Extract the (X, Y) coordinate from the center of the cell holding the provided text.  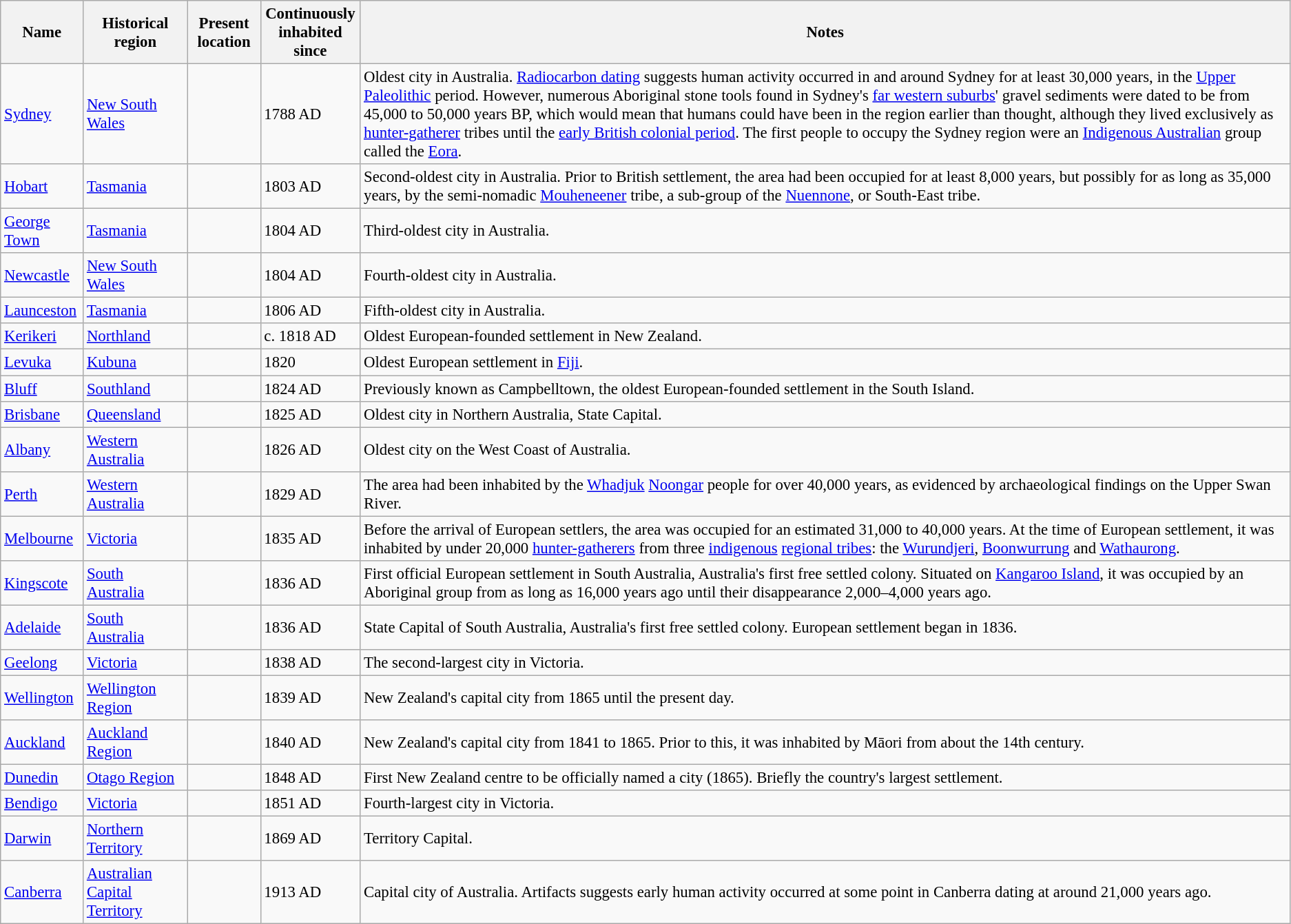
George Town (42, 232)
Notes (825, 32)
Fourth-largest city in Victoria. (825, 803)
Sydney (42, 114)
1824 AD (310, 389)
Auckland (42, 743)
Northland (136, 337)
First New Zealand centre to be officially named a city (1865). Briefly the country's largest settlement. (825, 778)
1835 AD (310, 539)
Brisbane (42, 414)
1840 AD (310, 743)
Third-oldest city in Australia. (825, 232)
1848 AD (310, 778)
Historical region (136, 32)
The second-largest city in Victoria. (825, 663)
Adelaide (42, 627)
1913 AD (310, 892)
Wellington Region (136, 697)
Oldest city in Northern Australia, State Capital. (825, 414)
Capital city of Australia. Artifacts suggests early human activity occurred at some point in Canberra dating at around 21,000 years ago. (825, 892)
Continuouslyinhabited since (310, 32)
Perth (42, 493)
1820 (310, 362)
Present location (224, 32)
Levuka (42, 362)
Dunedin (42, 778)
c. 1818 AD (310, 337)
Melbourne (42, 539)
1838 AD (310, 663)
Bendigo (42, 803)
Fifth-oldest city in Australia. (825, 311)
Southland (136, 389)
State Capital of South Australia, Australia's first free settled colony. European settlement began in 1836. (825, 627)
Darwin (42, 839)
Otago Region (136, 778)
Queensland (136, 414)
Kingscote (42, 583)
Newcastle (42, 276)
1826 AD (310, 449)
Kerikeri (42, 337)
Kubuna (136, 362)
Northern Territory (136, 839)
Fourth-oldest city in Australia. (825, 276)
1829 AD (310, 493)
New Zealand's capital city from 1841 to 1865. Prior to this, it was inhabited by Māori from about the 14th century. (825, 743)
1869 AD (310, 839)
Auckland Region (136, 743)
Wellington (42, 697)
The area had been inhabited by the Whadjuk Noongar people for over 40,000 years, as evidenced by archaeological findings on the Upper Swan River. (825, 493)
1806 AD (310, 311)
Canberra (42, 892)
Previously known as Campbelltown, the oldest European-founded settlement in the South Island. (825, 389)
Oldest city on the West Coast of Australia. (825, 449)
Launceston (42, 311)
Bluff (42, 389)
1839 AD (310, 697)
1851 AD (310, 803)
Territory Capital. (825, 839)
Oldest European settlement in Fiji. (825, 362)
1803 AD (310, 186)
New Zealand's capital city from 1865 until the present day. (825, 697)
Australian Capital Territory (136, 892)
Name (42, 32)
Hobart (42, 186)
Oldest European-founded settlement in New Zealand. (825, 337)
Geelong (42, 663)
1788 AD (310, 114)
Albany (42, 449)
1825 AD (310, 414)
